Locate the cell with the specified text and output its (X, Y) center coordinate. 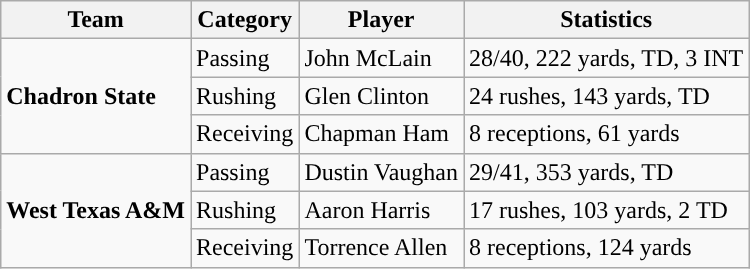
8 receptions, 124 yards (606, 248)
Dustin Vaughan (382, 172)
John McLain (382, 58)
17 rushes, 103 yards, 2 TD (606, 210)
Torrence Allen (382, 248)
Statistics (606, 20)
Team (96, 20)
28/40, 222 yards, TD, 3 INT (606, 58)
Glen Clinton (382, 96)
24 rushes, 143 yards, TD (606, 96)
8 receptions, 61 yards (606, 134)
Aaron Harris (382, 210)
Category (244, 20)
West Texas A&M (96, 210)
Chapman Ham (382, 134)
29/41, 353 yards, TD (606, 172)
Chadron State (96, 96)
Player (382, 20)
